Provide the [X, Y] coordinate of the cell's center where the given text is located.  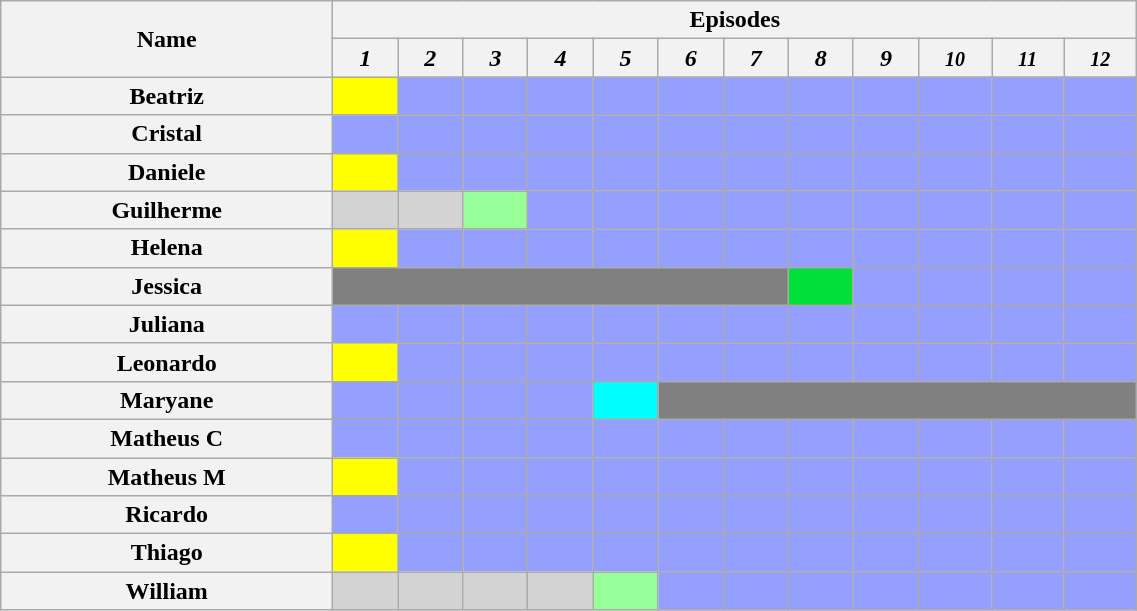
10 [954, 58]
3 [496, 58]
Beatriz [167, 96]
5 [626, 58]
8 [820, 58]
6 [690, 58]
2 [430, 58]
1 [366, 58]
7 [756, 58]
William [167, 591]
Daniele [167, 172]
Cristal [167, 134]
Matheus C [167, 438]
Jessica [167, 286]
Episodes [735, 20]
Guilherme [167, 210]
4 [560, 58]
Thiago [167, 553]
Leonardo [167, 362]
11 [1028, 58]
12 [1100, 58]
Juliana [167, 324]
Name [167, 39]
Ricardo [167, 515]
Helena [167, 248]
Matheus M [167, 477]
Maryane [167, 400]
9 [886, 58]
